Return (X, Y) of the center of cell containing provided text 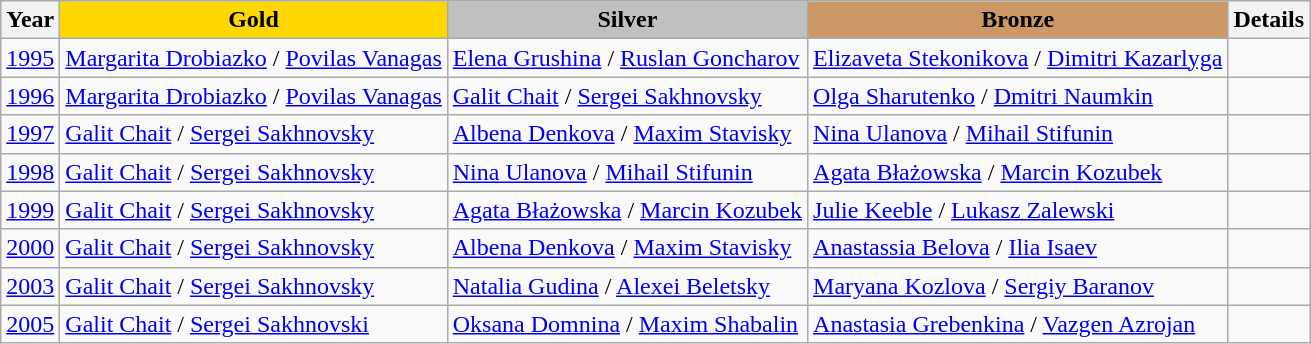
Year (30, 20)
1995 (30, 58)
Details (1269, 20)
Olga Sharutenko / Dmitri Naumkin (1018, 96)
Anastassia Belova / Ilia Isaev (1018, 248)
1996 (30, 96)
2003 (30, 286)
Galit Chait / Sergei Sakhnovski (254, 324)
Gold (254, 20)
Natalia Gudina / Alexei Beletsky (627, 286)
Julie Keeble / Lukasz Zalewski (1018, 210)
Oksana Domnina / Maxim Shabalin (627, 324)
1997 (30, 134)
2000 (30, 248)
1999 (30, 210)
Anastasia Grebenkina / Vazgen Azrojan (1018, 324)
Elizaveta Stekonikova / Dimitri Kazarlyga (1018, 58)
2005 (30, 324)
Silver (627, 20)
Maryana Kozlova / Sergiy Baranov (1018, 286)
1998 (30, 172)
Bronze (1018, 20)
Elena Grushina / Ruslan Goncharov (627, 58)
